Provide the (x, y) coordinate of the cell's center where the given text is located.  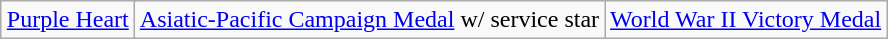
Purple Heart (68, 20)
Asiatic-Pacific Campaign Medal w/ service star (369, 20)
World War II Victory Medal (746, 20)
